Identify which cell holds the provided text, then report its (x, y) central coordinate. 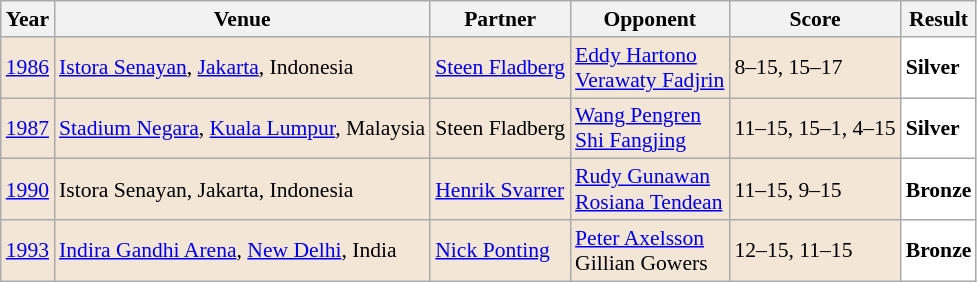
Peter Axelsson Gillian Gowers (650, 250)
11–15, 15–1, 4–15 (814, 128)
11–15, 9–15 (814, 190)
Stadium Negara, Kuala Lumpur, Malaysia (242, 128)
12–15, 11–15 (814, 250)
1987 (28, 128)
Rudy Gunawan Rosiana Tendean (650, 190)
Indira Gandhi Arena, New Delhi, India (242, 250)
Venue (242, 19)
Result (939, 19)
Opponent (650, 19)
1990 (28, 190)
Score (814, 19)
1986 (28, 68)
Wang Pengren Shi Fangjing (650, 128)
Eddy Hartono Verawaty Fadjrin (650, 68)
Partner (500, 19)
Henrik Svarrer (500, 190)
Nick Ponting (500, 250)
Year (28, 19)
1993 (28, 250)
8–15, 15–17 (814, 68)
